Identify which cell holds the provided text, then report its (x, y) central coordinate. 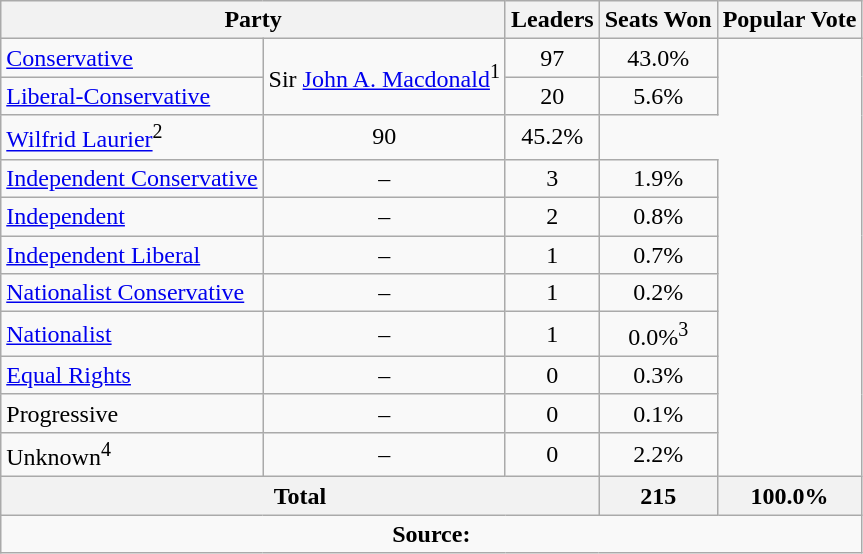
100.0% (790, 496)
Popular Vote (790, 20)
Leaders (552, 20)
Liberal-Conservative (132, 96)
97 (552, 58)
Wilfrid Laurier2 (132, 138)
Sir John A. Macdonald1 (384, 77)
90 (384, 138)
0.0%3 (658, 334)
43.0% (658, 58)
Progressive (132, 413)
Party (254, 20)
0.8% (658, 217)
215 (658, 496)
Unknown4 (132, 454)
5.6% (658, 96)
Total (300, 496)
0.3% (658, 375)
Nationalist (132, 334)
0.1% (658, 413)
0.2% (658, 293)
Independent Liberal (132, 255)
45.2% (552, 138)
2.2% (658, 454)
Independent (132, 217)
2 (552, 217)
Seats Won (658, 20)
1.9% (658, 178)
Nationalist Conservative (132, 293)
20 (552, 96)
Source: (432, 534)
0.7% (658, 255)
3 (552, 178)
Conservative (132, 58)
Independent Conservative (132, 178)
Equal Rights (132, 375)
